Identify which cell holds the provided text, then report its [x, y] central coordinate. 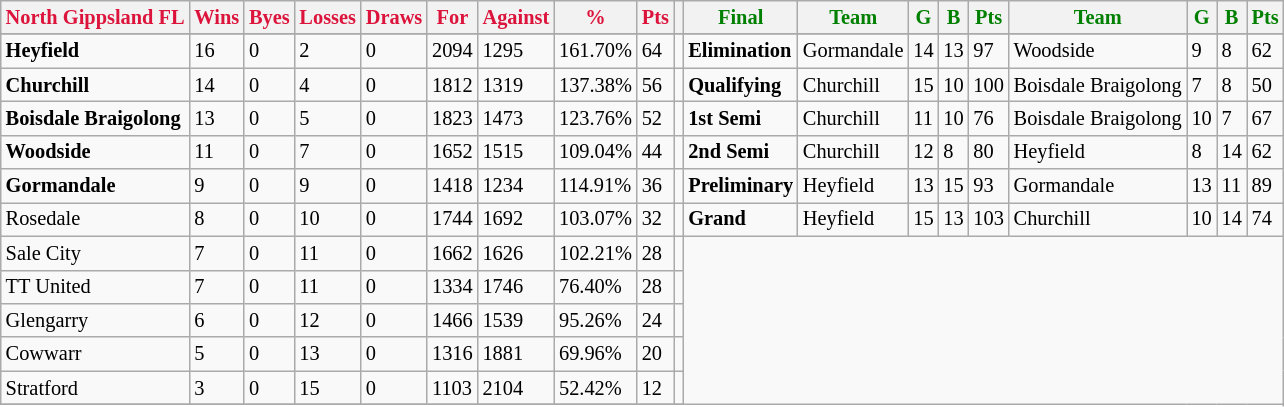
Grand [740, 219]
103 [988, 219]
1812 [452, 85]
Glengarry [96, 320]
69.96% [596, 354]
102.21% [596, 253]
1626 [516, 253]
1662 [452, 253]
1st Semi [740, 118]
32 [656, 219]
109.04% [596, 152]
North Gippsland FL [96, 17]
97 [988, 51]
2104 [516, 388]
1234 [516, 186]
114.91% [596, 186]
161.70% [596, 51]
74 [1266, 219]
16 [216, 51]
Against [516, 17]
1334 [452, 287]
% [596, 17]
1316 [452, 354]
Losses [328, 17]
3 [216, 388]
Draws [394, 17]
137.38% [596, 85]
Stratford [96, 388]
Final [740, 17]
2nd Semi [740, 152]
1295 [516, 51]
93 [988, 186]
Rosedale [96, 219]
50 [1266, 85]
6 [216, 320]
20 [656, 354]
123.76% [596, 118]
4 [328, 85]
1692 [516, 219]
52 [656, 118]
44 [656, 152]
1103 [452, 388]
1539 [516, 320]
1466 [452, 320]
36 [656, 186]
Wins [216, 17]
1652 [452, 152]
76.40% [596, 287]
103.07% [596, 219]
Elimination [740, 51]
Sale City [96, 253]
100 [988, 85]
52.42% [596, 388]
1823 [452, 118]
Byes [269, 17]
64 [656, 51]
1744 [452, 219]
67 [1266, 118]
76 [988, 118]
For [452, 17]
24 [656, 320]
1473 [516, 118]
56 [656, 85]
1319 [516, 85]
1881 [516, 354]
1515 [516, 152]
Qualifying [740, 85]
80 [988, 152]
1746 [516, 287]
89 [1266, 186]
2 [328, 51]
95.26% [596, 320]
TT United [96, 287]
1418 [452, 186]
Cowwarr [96, 354]
2094 [452, 51]
Preliminary [740, 186]
